Locate the cell with the specified text and output its (X, Y) center coordinate. 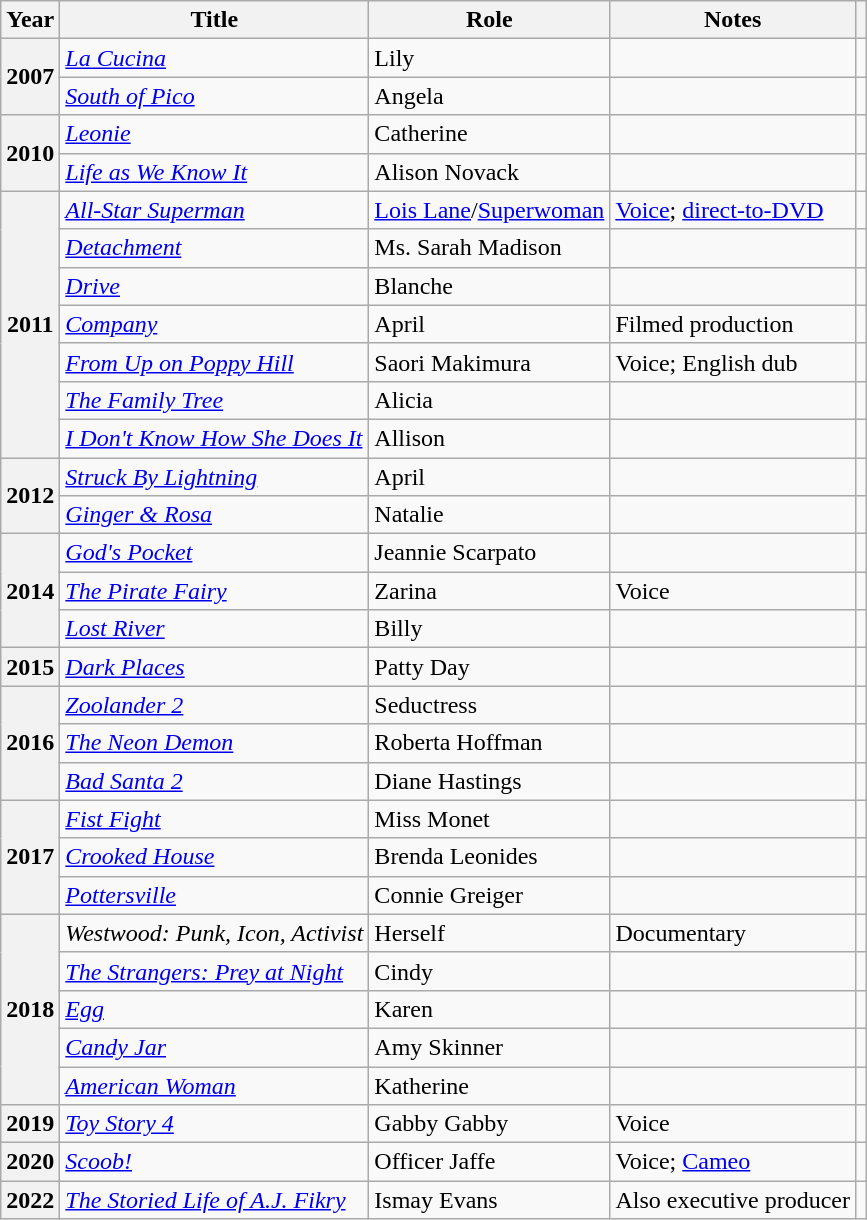
Lois Lane/Superwoman (490, 210)
Detachment (214, 248)
Herself (490, 933)
Voice; English dub (733, 362)
God's Pocket (214, 553)
Voice; direct-to-DVD (733, 210)
Connie Greiger (490, 895)
Karen (490, 1009)
American Woman (214, 1085)
Fist Fight (214, 819)
Brenda Leonides (490, 857)
Documentary (733, 933)
Company (214, 324)
Lost River (214, 629)
2014 (30, 591)
From Up on Poppy Hill (214, 362)
Lily (490, 58)
Life as We Know It (214, 172)
South of Pico (214, 96)
Patty Day (490, 667)
2020 (30, 1162)
Struck By Lightning (214, 477)
Crooked House (214, 857)
Seductress (490, 705)
Egg (214, 1009)
Title (214, 20)
Candy Jar (214, 1047)
Jeannie Scarpato (490, 553)
All-Star Superman (214, 210)
Dark Places (214, 667)
Roberta Hoffman (490, 743)
Catherine (490, 134)
The Neon Demon (214, 743)
Voice; Cameo (733, 1162)
The Storied Life of A.J. Fikry (214, 1200)
Ms. Sarah Madison (490, 248)
2010 (30, 153)
Cindy (490, 971)
Bad Santa 2 (214, 781)
Toy Story 4 (214, 1124)
Natalie (490, 515)
2018 (30, 1009)
Amy Skinner (490, 1047)
Blanche (490, 286)
La Cucina (214, 58)
Leonie (214, 134)
Year (30, 20)
Gabby Gabby (490, 1124)
2019 (30, 1124)
2015 (30, 667)
2016 (30, 743)
Role (490, 20)
Miss Monet (490, 819)
Filmed production (733, 324)
I Don't Know How She Does It (214, 438)
Diane Hastings (490, 781)
Pottersville (214, 895)
Westwood: Punk, Icon, Activist (214, 933)
Allison (490, 438)
2022 (30, 1200)
The Strangers: Prey at Night (214, 971)
Zoolander 2 (214, 705)
Alison Novack (490, 172)
Billy (490, 629)
Scoob! (214, 1162)
Katherine (490, 1085)
Ismay Evans (490, 1200)
The Family Tree (214, 400)
2007 (30, 77)
2017 (30, 857)
Angela (490, 96)
Drive (214, 286)
Officer Jaffe (490, 1162)
Ginger & Rosa (214, 515)
The Pirate Fairy (214, 591)
2012 (30, 496)
Zarina (490, 591)
Notes (733, 20)
Also executive producer (733, 1200)
Alicia (490, 400)
Saori Makimura (490, 362)
2011 (30, 324)
